Detect which cell encompasses the target text, then output its (X, Y) center coordinate. 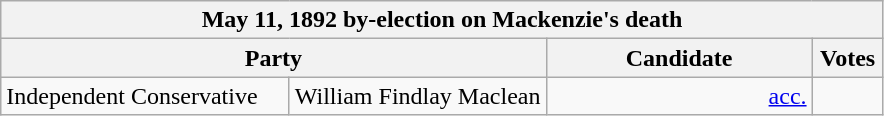
Votes (848, 58)
acc. (679, 96)
William Findlay Maclean (418, 96)
May 11, 1892 by-election on Mackenzie's death (442, 20)
Independent Conservative (146, 96)
Party (274, 58)
Candidate (679, 58)
